For the text-containing cell, return its midpoint in [X, Y] coordinate format. 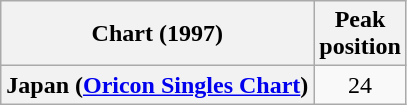
Japan (Oricon Singles Chart) [158, 85]
Peakposition [360, 34]
24 [360, 85]
Chart (1997) [158, 34]
